Search for the cell housing the specified text and yield its [X, Y] center coordinate. 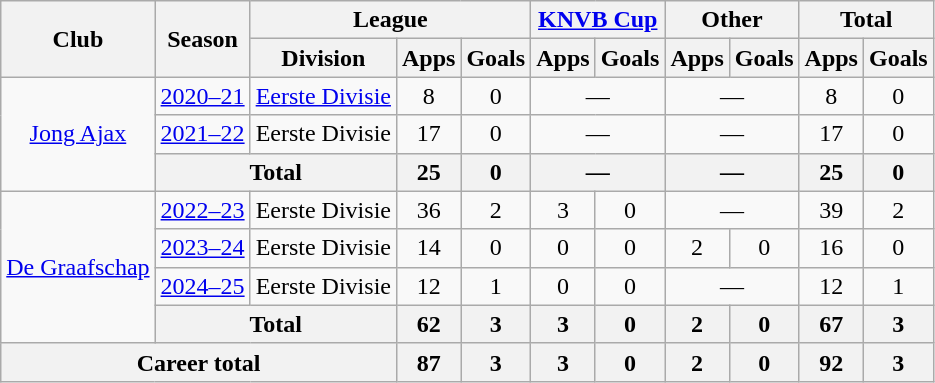
2023–24 [202, 248]
Career total [199, 362]
2020–21 [202, 96]
Jong Ajax [78, 134]
14 [428, 248]
Other [732, 20]
16 [831, 248]
2024–25 [202, 286]
League [390, 20]
87 [428, 362]
36 [428, 210]
2021–22 [202, 134]
Club [78, 39]
92 [831, 362]
2022–23 [202, 210]
62 [428, 324]
67 [831, 324]
Division [323, 58]
Season [202, 39]
39 [831, 210]
De Graafschap [78, 267]
KNVB Cup [598, 20]
